Output the [X, Y] coordinate of the center of the cell containing the given text.  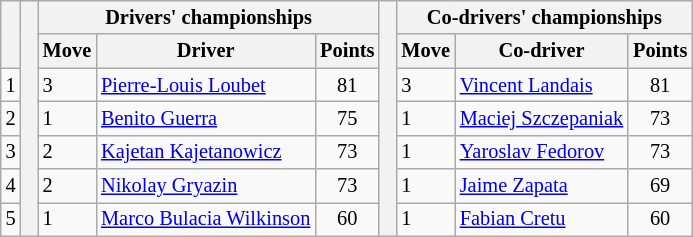
Yaroslav Fedorov [542, 152]
75 [347, 118]
5 [11, 219]
Fabian Cretu [542, 219]
Co-driver [542, 51]
Benito Guerra [206, 118]
Kajetan Kajetanowicz [206, 152]
Maciej Szczepaniak [542, 118]
Marco Bulacia Wilkinson [206, 219]
Pierre-Louis Loubet [206, 85]
Co-drivers' championships [544, 17]
Driver [206, 51]
69 [660, 186]
4 [11, 186]
Nikolay Gryazin [206, 186]
Vincent Landais [542, 85]
Jaime Zapata [542, 186]
Drivers' championships [209, 17]
